Capture the cell that displays the provided text and extract its (x, y) central coordinate. 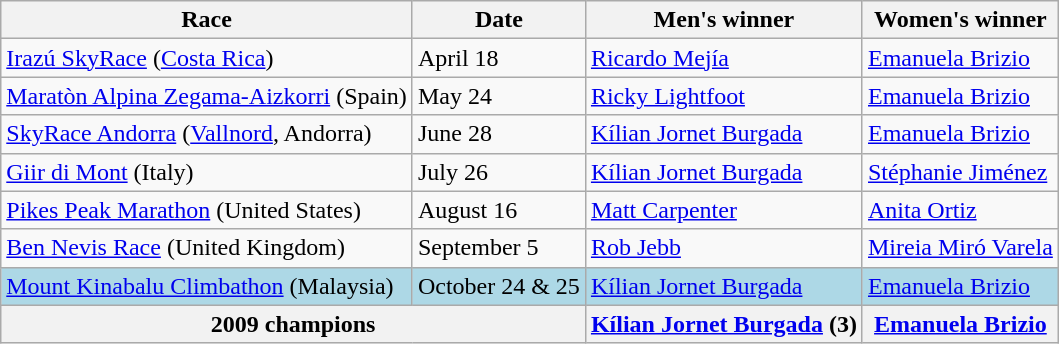
May 24 (498, 96)
Men's winner (724, 20)
Giir di Mont (Italy) (207, 172)
October 24 & 25 (498, 286)
August 16 (498, 210)
April 18 (498, 58)
Race (207, 20)
Irazú SkyRace (Costa Rica) (207, 58)
July 26 (498, 172)
June 28 (498, 134)
Date (498, 20)
Rob Jebb (724, 248)
Mount Kinabalu Climbathon (Malaysia) (207, 286)
SkyRace Andorra (Vallnord, Andorra) (207, 134)
Stéphanie Jiménez (960, 172)
2009 champions (294, 324)
Ben Nevis Race (United Kingdom) (207, 248)
September 5 (498, 248)
Maratòn Alpina Zegama-Aizkorri (Spain) (207, 96)
Matt Carpenter (724, 210)
Anita Ortiz (960, 210)
Ricky Lightfoot (724, 96)
Ricardo Mejía (724, 58)
Pikes Peak Marathon (United States) (207, 210)
Kílian Jornet Burgada (3) (724, 324)
Women's winner (960, 20)
Mireia Miró Varela (960, 248)
